Output the [x, y] coordinate of the center of the cell containing the given text.  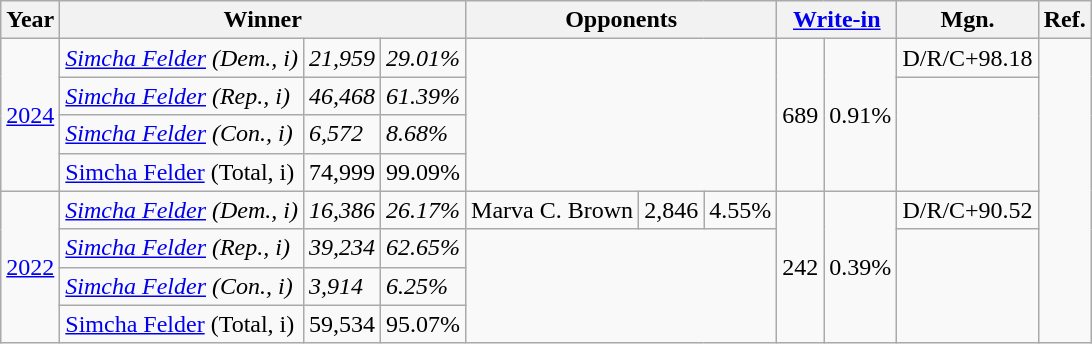
Year [30, 20]
61.39% [424, 96]
D/R/C+98.18 [968, 58]
62.65% [424, 248]
Marva C. Brown [552, 210]
Mgn. [968, 20]
99.09% [424, 172]
0.39% [860, 267]
95.07% [424, 324]
39,234 [342, 248]
8.68% [424, 134]
242 [800, 267]
29.01% [424, 58]
2,846 [672, 210]
21,959 [342, 58]
Winner [263, 20]
16,386 [342, 210]
6,572 [342, 134]
59,534 [342, 324]
46,468 [342, 96]
26.17% [424, 210]
74,999 [342, 172]
2022 [30, 267]
4.55% [740, 210]
Write-in [837, 20]
D/R/C+90.52 [968, 210]
3,914 [342, 286]
Opponents [622, 20]
0.91% [860, 115]
Ref. [1064, 20]
2024 [30, 115]
6.25% [424, 286]
689 [800, 115]
